Capture the cell that displays the provided text and extract its (x, y) central coordinate. 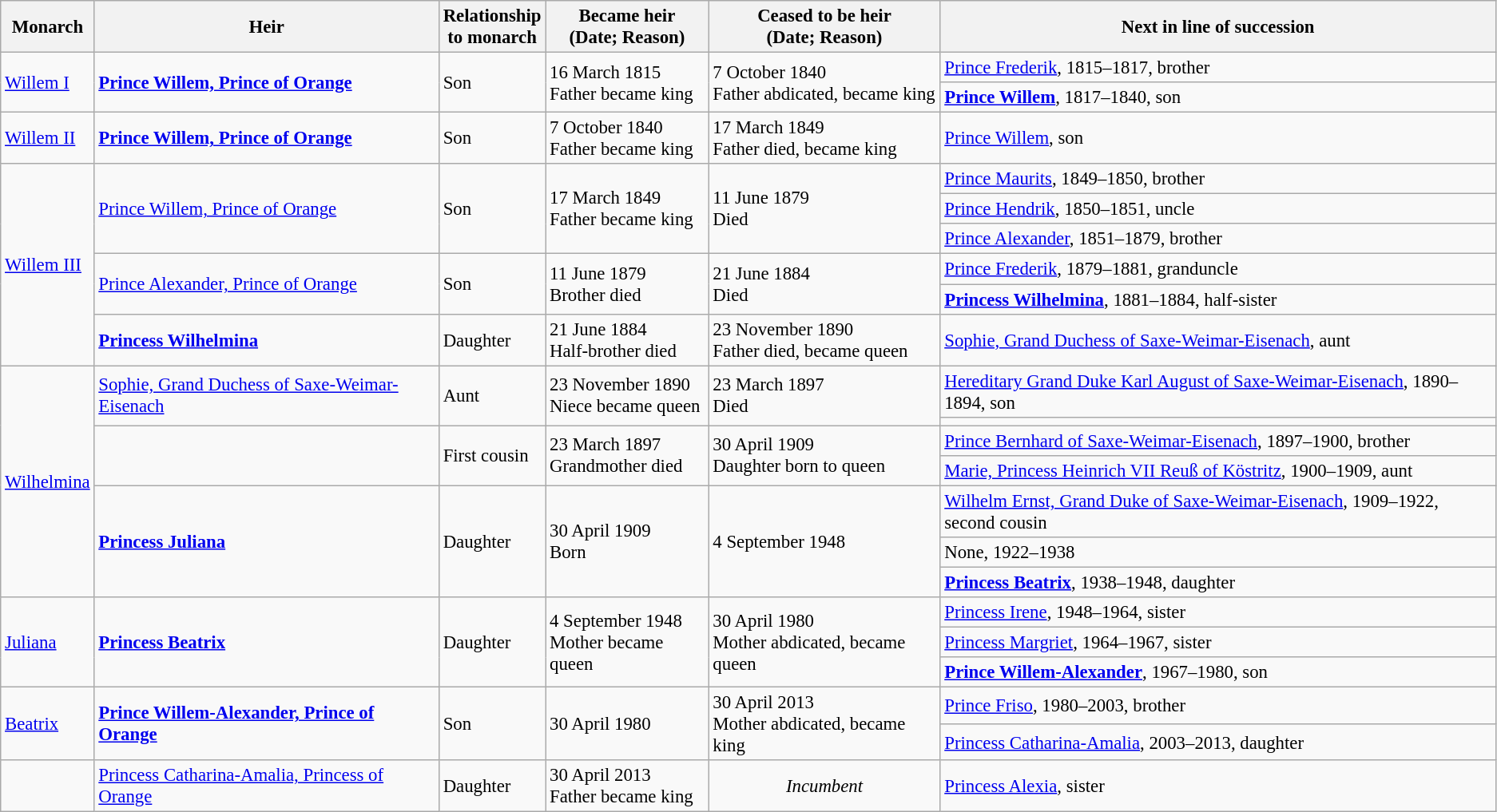
None, 1922–1938 (1218, 553)
Prince Alexander, Prince of Orange (267, 284)
Prince Willem-Alexander, Prince of Orange (267, 724)
Next in line of succession (1218, 27)
Princess Catharina-Amalia, 2003–2013, daughter (1218, 743)
4 September 1948 (824, 541)
Princess Wilhelmina, 1881–1884, half-sister (1218, 299)
Prince Bernhard of Saxe-Weimar-Eisenach, 1897–1900, brother (1218, 441)
First cousin (492, 455)
11 June 1879Died (824, 209)
Willem II (48, 139)
Princess Catharina-Amalia, Princess of Orange (267, 786)
Beatrix (48, 724)
Wilhelmina (48, 481)
Prince Willem-Alexander, 1967–1980, son (1218, 672)
30 April 2013Father became king (627, 786)
Princess Beatrix, 1938–1948, daughter (1218, 582)
17 March 1849Father became king (627, 209)
Prince Hendrik, 1850–1851, uncle (1218, 209)
16 March 1815Father became king (627, 83)
Prince Friso, 1980–2003, brother (1218, 706)
Willem III (48, 265)
Became heir(Date; Reason) (627, 27)
21 June 1884Died (824, 284)
Ceased to be heir(Date; Reason) (824, 27)
Prince Alexander, 1851–1879, brother (1218, 239)
Prince Maurits, 1849–1850, brother (1218, 179)
Prince Frederik, 1879–1881, granduncle (1218, 269)
17 March 1849Father died, became king (824, 139)
Prince Willem, 1817–1840, son (1218, 97)
Hereditary Grand Duke Karl August of Saxe-Weimar-Eisenach, 1890–1894, son (1218, 391)
Sophie, Grand Duchess of Saxe-Weimar-Eisenach (267, 396)
Willem I (48, 83)
30 April 2013Mother abdicated, became king (824, 724)
Sophie, Grand Duchess of Saxe-Weimar-Eisenach, aunt (1218, 340)
23 November 1890Niece became queen (627, 396)
21 June 1884Half-brother died (627, 340)
Princess Irene, 1948–1964, sister (1218, 612)
Princess Wilhelmina (267, 340)
30 April 1909Daughter born to queen (824, 455)
4 September 1948Mother became queen (627, 642)
23 November 1890Father died, became queen (824, 340)
Princess Beatrix (267, 642)
23 March 1897Died (824, 396)
Relationshipto monarch (492, 27)
30 April 1980Mother abdicated, became queen (824, 642)
Heir (267, 27)
11 June 1879Brother died (627, 284)
Prince Frederik, 1815–1817, brother (1218, 68)
30 April 1980 (627, 724)
7 October 1840Father became king (627, 139)
Monarch (48, 27)
Prince Willem, son (1218, 139)
Princess Alexia, sister (1218, 786)
7 October 1840Father abdicated, became king (824, 83)
Aunt (492, 396)
Wilhelm Ernst, Grand Duke of Saxe-Weimar-Eisenach, 1909–1922, second cousin (1218, 511)
30 April 1909Born (627, 541)
Princess Margriet, 1964–1967, sister (1218, 643)
Princess Juliana (267, 541)
Incumbent (824, 786)
23 March 1897Grandmother died (627, 455)
Juliana (48, 642)
Marie, Princess Heinrich VII Reuß of Köstritz, 1900–1909, aunt (1218, 471)
